Search for the cell housing the specified text and yield its (x, y) center coordinate. 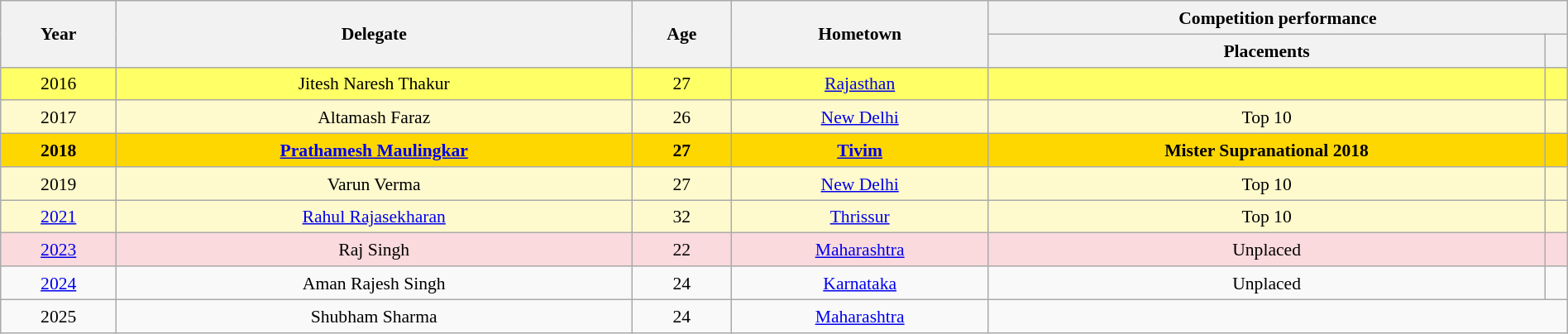
22 (681, 250)
Prathamesh Maulingkar (374, 150)
Shubham Sharma (374, 316)
Hometown (860, 34)
2018 (59, 150)
Placements (1267, 50)
Competition performance (1279, 17)
Karnataka (860, 283)
2019 (59, 184)
2021 (59, 217)
Rahul Rajasekharan (374, 217)
Jitesh Naresh Thakur (374, 83)
2025 (59, 316)
Year (59, 34)
2024 (59, 283)
2017 (59, 117)
Delegate (374, 34)
Raj Singh (374, 250)
Altamash Faraz (374, 117)
Age (681, 34)
Tivim (860, 150)
Varun Verma (374, 184)
Aman Rajesh Singh (374, 283)
Rajasthan (860, 83)
2023 (59, 250)
Mister Supranational 2018 (1267, 150)
2016 (59, 83)
26 (681, 117)
32 (681, 217)
Thrissur (860, 217)
